Scan for the cell matching the given text and deliver its [x, y] coordinate at center. 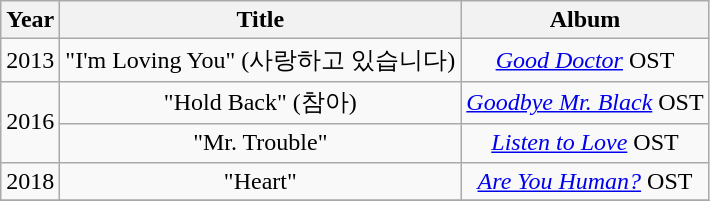
"Hold Back" (참아) [260, 102]
2013 [30, 60]
"Heart" [260, 181]
2018 [30, 181]
Good Doctor OST [585, 60]
Album [585, 20]
Goodbye Mr. Black OST [585, 102]
"I'm Loving You" (사랑하고 있습니다) [260, 60]
Year [30, 20]
Title [260, 20]
Listen to Love OST [585, 143]
"Mr. Trouble" [260, 143]
Are You Human? OST [585, 181]
2016 [30, 122]
